Determine the (x, y) coordinate at the center of the cell enclosing the given text.  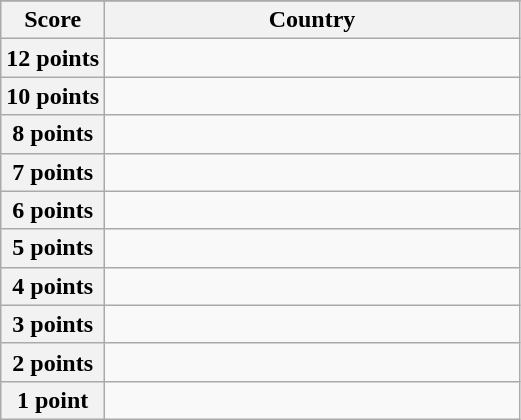
Country (312, 20)
1 point (53, 400)
4 points (53, 286)
8 points (53, 134)
Score (53, 20)
3 points (53, 324)
6 points (53, 210)
10 points (53, 96)
5 points (53, 248)
2 points (53, 362)
7 points (53, 172)
12 points (53, 58)
